Return (X, Y) of the center of cell containing provided text 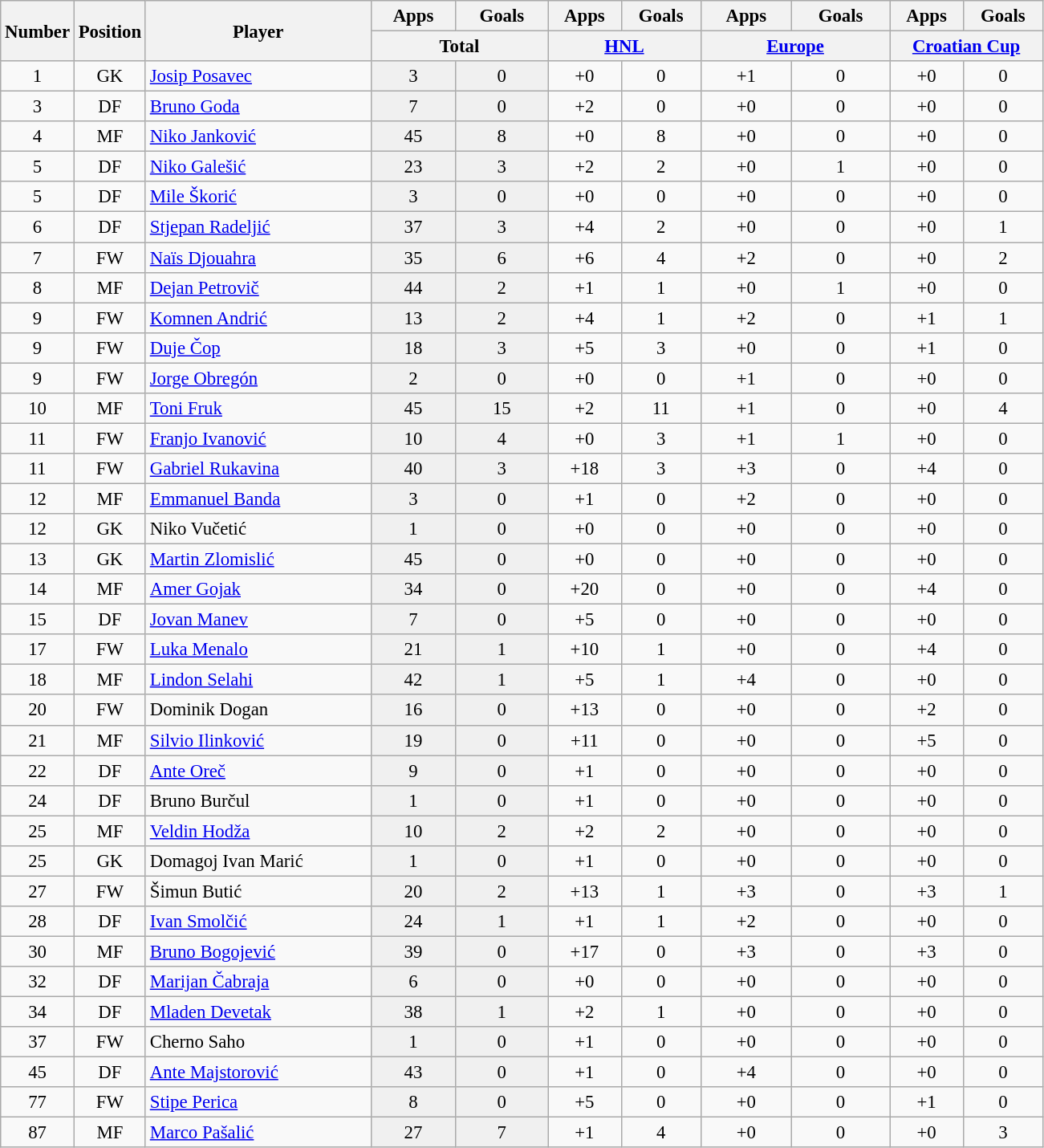
28 (38, 922)
32 (38, 982)
Dejan Petrovič (258, 287)
Mladen Devetak (258, 1012)
Cherno Saho (258, 1042)
Silvio Ilinković (258, 740)
+18 (585, 469)
Total (459, 47)
Niko Janković (258, 136)
Franjo Ivanović (258, 438)
44 (413, 287)
39 (413, 951)
Duje Čop (258, 348)
Toni Fruk (258, 409)
Bruno Bogojević (258, 951)
23 (413, 167)
38 (413, 1012)
77 (38, 1102)
22 (38, 771)
Niko Galešić (258, 167)
35 (413, 258)
Martin Zlomislić (258, 560)
30 (38, 951)
Number (38, 31)
Dominik Dogan (258, 710)
Amer Gojak (258, 589)
+20 (585, 589)
17 (38, 649)
+17 (585, 951)
+10 (585, 649)
14 (38, 589)
Gabriel Rukavina (258, 469)
Croatian Cup (966, 47)
Jorge Obregón (258, 378)
Bruno Burčul (258, 800)
Ivan Smolčić (258, 922)
Mile Škorić (258, 197)
Luka Menalo (258, 649)
43 (413, 1073)
Veldin Hodža (258, 831)
16 (413, 710)
Player (258, 31)
19 (413, 740)
Marijan Čabraja (258, 982)
Komnen Andrić (258, 318)
Bruno Goda (258, 107)
HNL (624, 47)
Marco Pašalić (258, 1133)
+6 (585, 258)
Stipe Perica (258, 1102)
Ante Majstorović (258, 1073)
Domagoj Ivan Marić (258, 861)
Lindon Selahi (258, 680)
87 (38, 1133)
Niko Vučetić (258, 529)
Stjepan Radeljić (258, 227)
Ante Oreč (258, 771)
Europe (795, 47)
Position (109, 31)
Emmanuel Banda (258, 499)
40 (413, 469)
Josip Posavec (258, 76)
Šimun Butić (258, 891)
+11 (585, 740)
Jovan Manev (258, 620)
42 (413, 680)
Naïs Djouahra (258, 258)
